From the cell containing the given text, extract its center point as [x, y] coordinate. 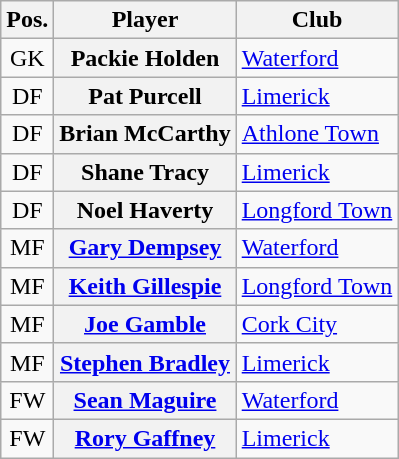
Stephen Bradley [145, 362]
Club [317, 20]
Pos. [28, 20]
Sean Maguire [145, 400]
GK [28, 58]
Noel Haverty [145, 210]
Rory Gaffney [145, 438]
Packie Holden [145, 58]
Gary Dempsey [145, 248]
Shane Tracy [145, 172]
Brian McCarthy [145, 134]
Athlone Town [317, 134]
Pat Purcell [145, 96]
Player [145, 20]
Joe Gamble [145, 324]
Keith Gillespie [145, 286]
Cork City [317, 324]
